Output the [X, Y] coordinate of the center of the cell containing the given text.  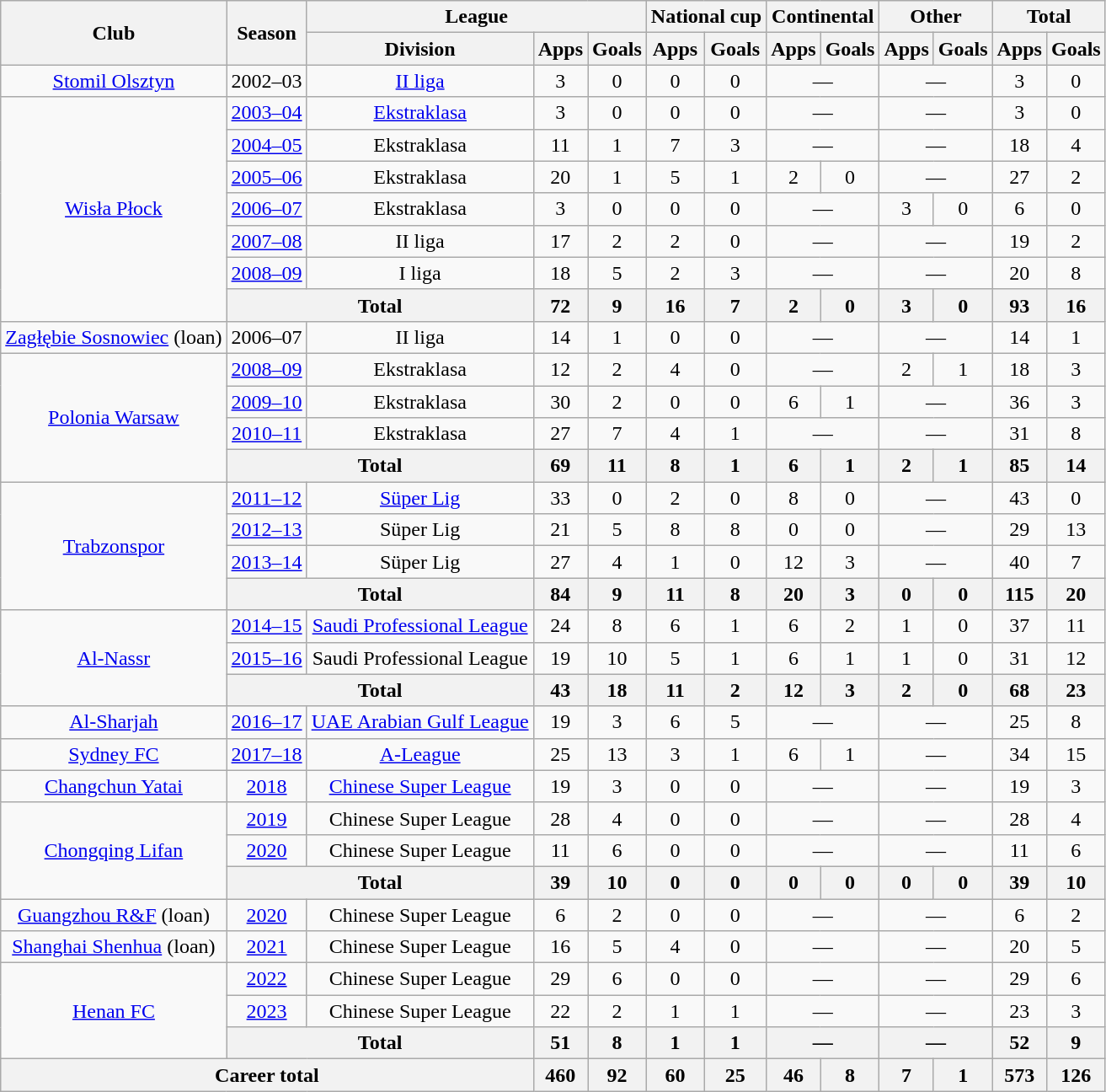
UAE Arabian Gulf League [419, 722]
Polonia Warsaw [114, 417]
2012–13 [266, 530]
460 [560, 1075]
84 [560, 594]
2021 [266, 947]
Club [114, 33]
2014–15 [266, 626]
National cup [706, 17]
34 [1019, 754]
2018 [266, 786]
60 [675, 1075]
2013–14 [266, 562]
Zagłębie Sosnowiec (loan) [114, 337]
37 [1019, 626]
Stomil Olsztyn [114, 81]
36 [1019, 402]
2015–16 [266, 658]
51 [560, 1043]
Henan FC [114, 1011]
40 [1019, 562]
21 [560, 530]
2005–06 [266, 177]
2007–08 [266, 241]
2022 [266, 979]
Wisła Płock [114, 209]
2011–12 [266, 498]
Guangzhou R&F (loan) [114, 914]
30 [560, 402]
93 [1019, 305]
Shanghai Shenhua (loan) [114, 947]
Trabzonspor [114, 546]
33 [560, 498]
22 [560, 1011]
68 [1019, 690]
Continental [823, 17]
52 [1019, 1043]
69 [560, 466]
I liga [419, 273]
Sydney FC [114, 754]
Season [266, 33]
Chongqing Lifan [114, 850]
46 [793, 1075]
15 [1076, 754]
Career total [267, 1075]
92 [617, 1075]
115 [1019, 594]
573 [1019, 1075]
126 [1076, 1075]
Other [936, 17]
A-League [419, 754]
2009–10 [266, 402]
24 [560, 626]
Al-Sharjah [114, 722]
2002–03 [266, 81]
2023 [266, 1011]
2016–17 [266, 722]
Division [419, 49]
2010–11 [266, 434]
17 [560, 241]
League [477, 17]
2017–18 [266, 754]
2003–04 [266, 113]
72 [560, 305]
85 [1019, 466]
2004–05 [266, 145]
Al-Nassr [114, 658]
Changchun Yatai [114, 786]
2019 [266, 818]
